From the cell containing the given text, extract its center point as [X, Y] coordinate. 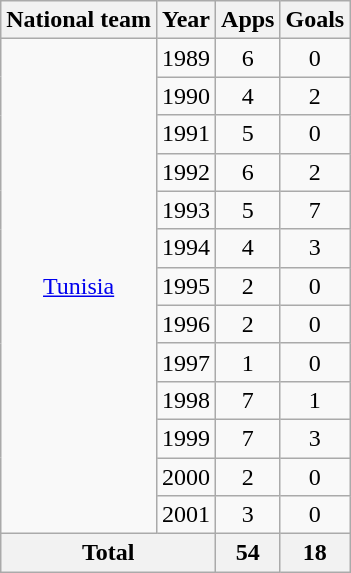
2000 [186, 477]
1997 [186, 362]
1990 [186, 96]
1996 [186, 324]
1993 [186, 210]
1995 [186, 286]
1992 [186, 172]
1994 [186, 248]
1989 [186, 58]
1999 [186, 438]
54 [248, 553]
Goals [315, 20]
2001 [186, 515]
Apps [248, 20]
Tunisia [79, 286]
18 [315, 553]
1991 [186, 134]
Year [186, 20]
1998 [186, 400]
Total [108, 553]
National team [79, 20]
